Provide the [X, Y] coordinate of the cell's center where the given text is located.  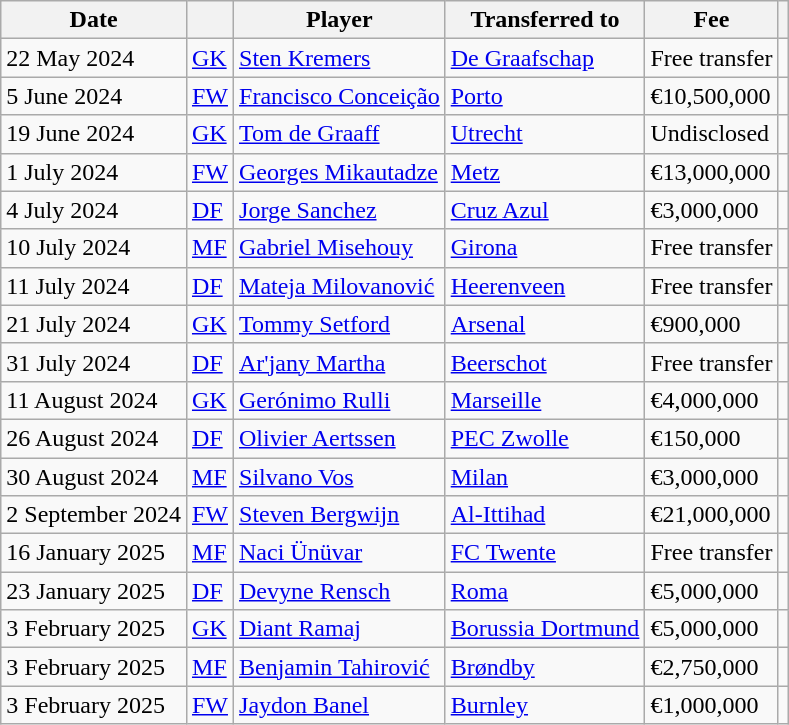
11 July 2024 [94, 286]
€2,750,000 [712, 667]
Al-Ittihad [545, 515]
Player [340, 20]
Date [94, 20]
4 July 2024 [94, 210]
10 July 2024 [94, 248]
Naci Ünüvar [340, 553]
Milan [545, 477]
Heerenveen [545, 286]
31 July 2024 [94, 362]
Jaydon Banel [340, 705]
1 July 2024 [94, 172]
Utrecht [545, 134]
Diant Ramaj [340, 629]
€13,000,000 [712, 172]
Roma [545, 591]
Borussia Dortmund [545, 629]
Francisco Conceição [340, 96]
€21,000,000 [712, 515]
Steven Bergwijn [340, 515]
Girona [545, 248]
Porto [545, 96]
Beerschot [545, 362]
Burnley [545, 705]
16 January 2025 [94, 553]
FC Twente [545, 553]
Benjamin Tahirović [340, 667]
23 January 2025 [94, 591]
2 September 2024 [94, 515]
Gerónimo Rulli [340, 400]
€4,000,000 [712, 400]
Tommy Setford [340, 324]
Georges Mikautadze [340, 172]
26 August 2024 [94, 438]
Sten Kremers [340, 58]
19 June 2024 [94, 134]
Transferred to [545, 20]
Gabriel Misehouy [340, 248]
Mateja Milovanović [340, 286]
Ar'jany Martha [340, 362]
€10,500,000 [712, 96]
€1,000,000 [712, 705]
Brøndby [545, 667]
Devyne Rensch [340, 591]
De Graafschap [545, 58]
Tom de Graaff [340, 134]
11 August 2024 [94, 400]
30 August 2024 [94, 477]
Cruz Azul [545, 210]
22 May 2024 [94, 58]
Fee [712, 20]
Marseille [545, 400]
Arsenal [545, 324]
Undisclosed [712, 134]
Metz [545, 172]
€150,000 [712, 438]
PEC Zwolle [545, 438]
€900,000 [712, 324]
21 July 2024 [94, 324]
Silvano Vos [340, 477]
Olivier Aertssen [340, 438]
5 June 2024 [94, 96]
Jorge Sanchez [340, 210]
